Return [x, y] of the center of cell containing provided text 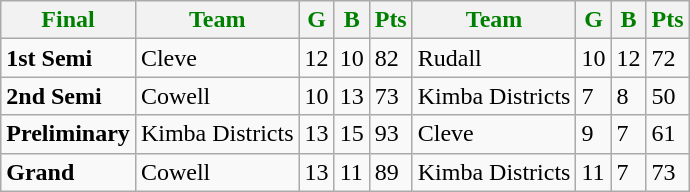
93 [390, 134]
61 [668, 134]
82 [390, 58]
Preliminary [68, 134]
1st Semi [68, 58]
9 [594, 134]
8 [628, 96]
Rudall [494, 58]
15 [352, 134]
89 [390, 172]
72 [668, 58]
50 [668, 96]
2nd Semi [68, 96]
Final [68, 20]
Grand [68, 172]
